Return the (X, Y) coordinate for the center point of the cell that contains the specified text.  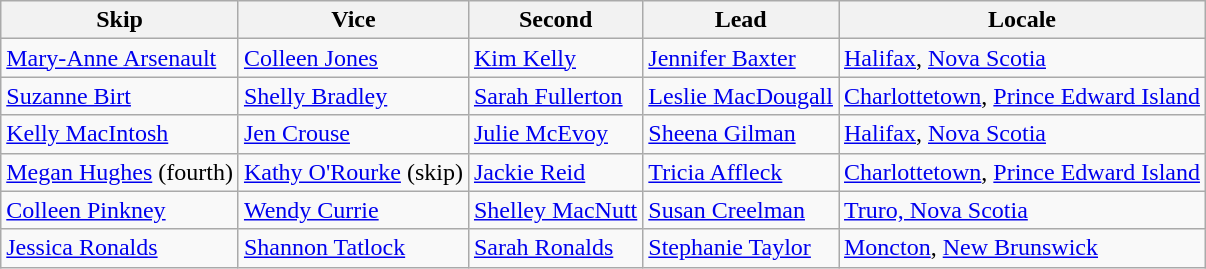
Kelly MacIntosh (120, 134)
Shelley MacNutt (555, 210)
Sarah Fullerton (555, 96)
Second (555, 20)
Leslie MacDougall (741, 96)
Shelly Bradley (353, 96)
Colleen Jones (353, 58)
Sarah Ronalds (555, 248)
Colleen Pinkney (120, 210)
Shannon Tatlock (353, 248)
Jessica Ronalds (120, 248)
Skip (120, 20)
Jackie Reid (555, 172)
Moncton, New Brunswick (1022, 248)
Vice (353, 20)
Kathy O'Rourke (skip) (353, 172)
Lead (741, 20)
Truro, Nova Scotia (1022, 210)
Jennifer Baxter (741, 58)
Julie McEvoy (555, 134)
Megan Hughes (fourth) (120, 172)
Sheena Gilman (741, 134)
Suzanne Birt (120, 96)
Locale (1022, 20)
Tricia Affleck (741, 172)
Susan Creelman (741, 210)
Wendy Currie (353, 210)
Mary-Anne Arsenault (120, 58)
Kim Kelly (555, 58)
Stephanie Taylor (741, 248)
Jen Crouse (353, 134)
